From the cell containing the given text, extract its center point as [X, Y] coordinate. 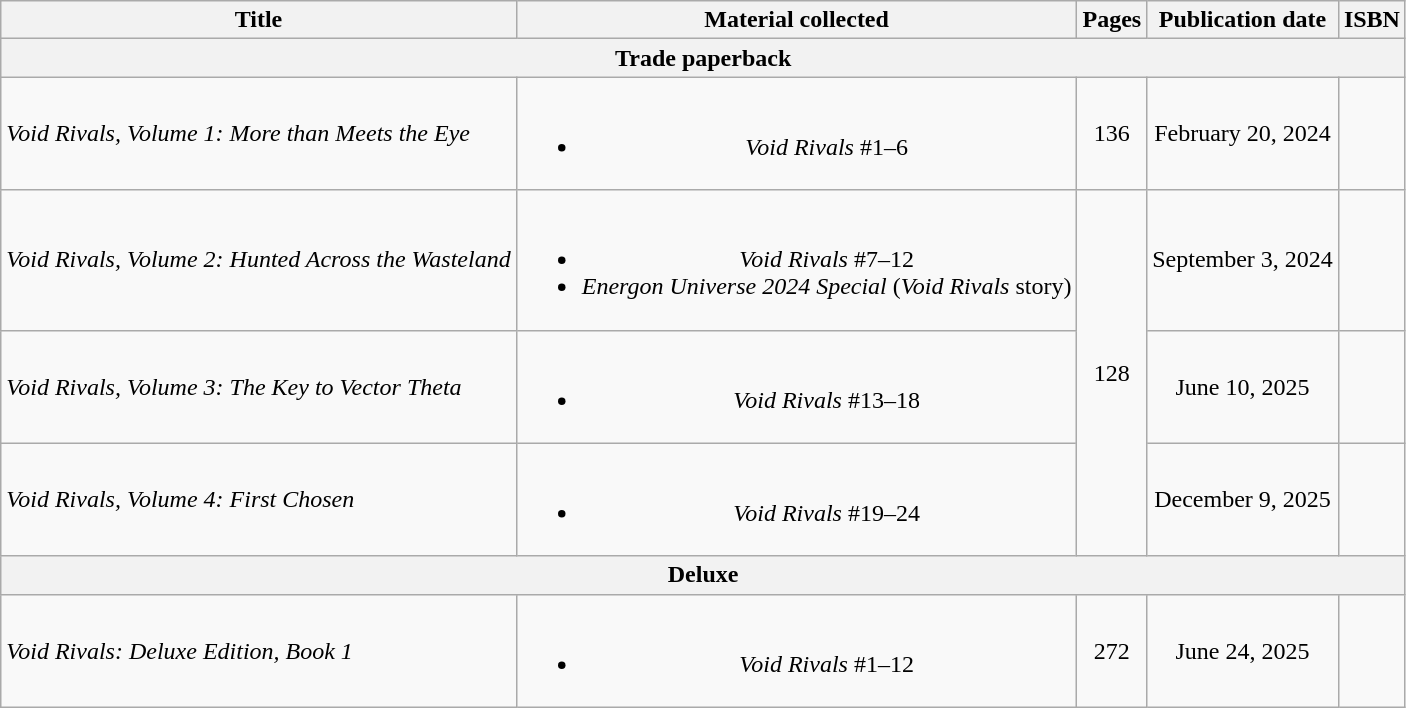
Title [258, 20]
Pages [1112, 20]
Void Rivals, Volume 3: The Key to Vector Theta [258, 386]
Void Rivals #7–12Energon Universe 2024 Special (Void Rivals story) [796, 260]
272 [1112, 650]
Void Rivals #1–6 [796, 134]
December 9, 2025 [1243, 500]
Void Rivals: Deluxe Edition, Book 1 [258, 650]
Void Rivals, Volume 2: Hunted Across the Wasteland [258, 260]
June 10, 2025 [1243, 386]
Deluxe [704, 575]
Void Rivals, Volume 1: More than Meets the Eye [258, 134]
136 [1112, 134]
February 20, 2024 [1243, 134]
Void Rivals #19–24 [796, 500]
Material collected [796, 20]
Publication date [1243, 20]
Trade paperback [704, 58]
128 [1112, 373]
ISBN [1372, 20]
September 3, 2024 [1243, 260]
June 24, 2025 [1243, 650]
Void Rivals #13–18 [796, 386]
Void Rivals #1–12 [796, 650]
Void Rivals, Volume 4: First Chosen [258, 500]
